Locate the cell with the specified text and output its [x, y] center coordinate. 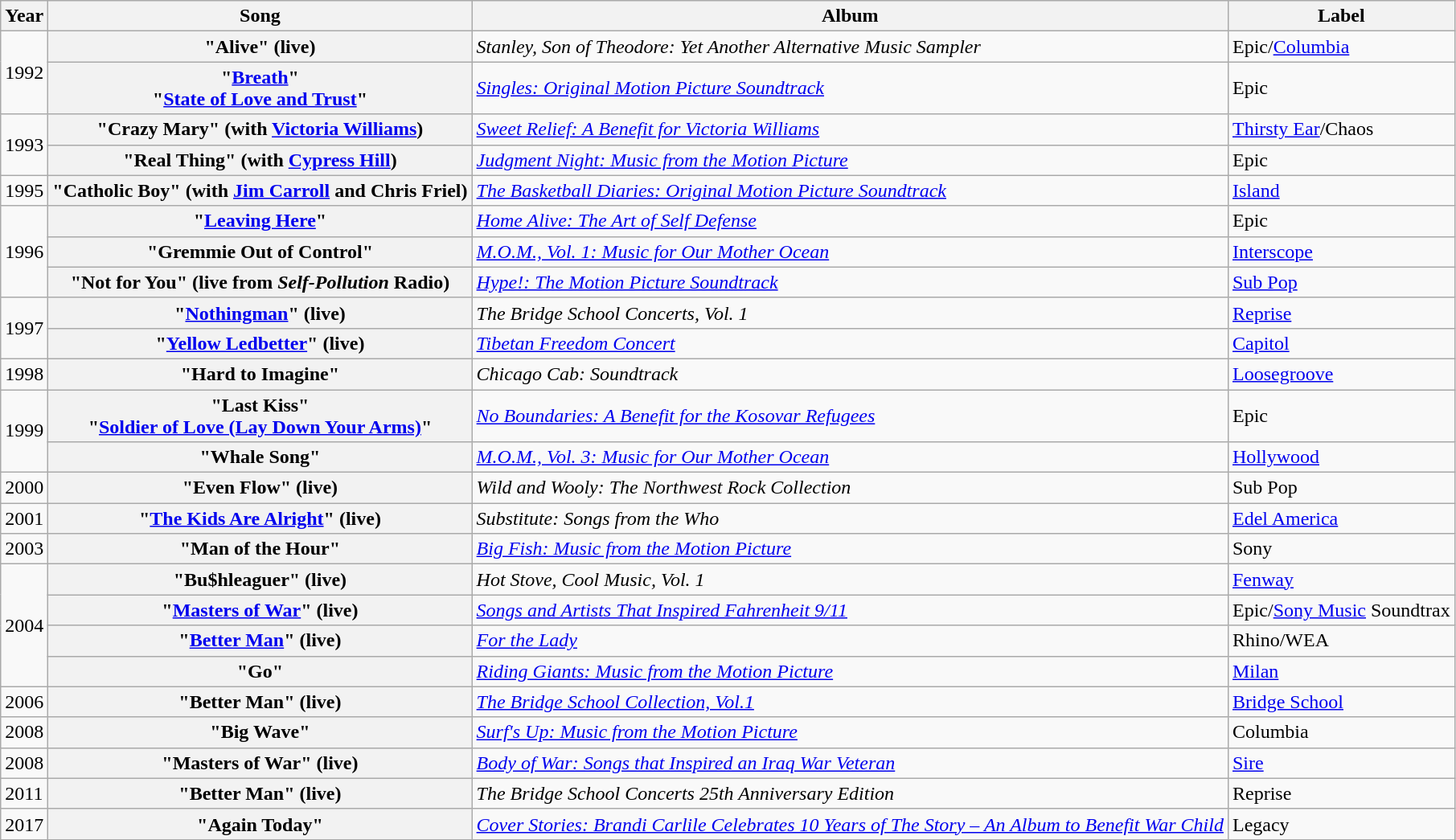
Label [1341, 16]
Edel America [1341, 518]
"Man of the Hour" [260, 549]
Loosegroove [1341, 374]
"Whale Song" [260, 457]
The Bridge School Concerts, Vol. 1 [850, 313]
Singles: Original Motion Picture Soundtrack [850, 88]
1995 [24, 191]
"Real Thing" (with Cypress Hill) [260, 160]
"Big Wave" [260, 732]
2004 [24, 625]
Chicago Cab: Soundtrack [850, 374]
1996 [24, 252]
M.O.M., Vol. 3: Music for Our Mother Ocean [850, 457]
"Yellow Ledbetter" (live) [260, 343]
"The Kids Are Alright" (live) [260, 518]
1992 [24, 72]
"Nothingman" (live) [260, 313]
1998 [24, 374]
2001 [24, 518]
Body of War: Songs that Inspired an Iraq War Veteran [850, 763]
Sony [1341, 549]
Capitol [1341, 343]
Thirsty Ear/Chaos [1341, 129]
"Catholic Boy" (with Jim Carroll and Chris Friel) [260, 191]
"Crazy Mary" (with Victoria Williams) [260, 129]
"Go" [260, 671]
"Even Flow" (live) [260, 488]
Song [260, 16]
The Basketball Diaries: Original Motion Picture Soundtrack [850, 191]
"Hard to Imagine" [260, 374]
Surf's Up: Music from the Motion Picture [850, 732]
Cover Stories: Brandi Carlile Celebrates 10 Years of The Story – An Album to Benefit War Child [850, 824]
M.O.M., Vol. 1: Music for Our Mother Ocean [850, 252]
"Leaving Here" [260, 221]
Sire [1341, 763]
Home Alive: The Art of Self Defense [850, 221]
Legacy [1341, 824]
Stanley, Son of Theodore: Yet Another Alternative Music Sampler [850, 47]
2011 [24, 793]
Epic/Columbia [1341, 47]
Wild and Wooly: The Northwest Rock Collection [850, 488]
Riding Giants: Music from the Motion Picture [850, 671]
Album [850, 16]
Columbia [1341, 732]
1997 [24, 328]
"Bu$hleaguer" (live) [260, 580]
"Breath""State of Love and Trust" [260, 88]
The Bridge School Concerts 25th Anniversary Edition [850, 793]
Island [1341, 191]
Hype!: The Motion Picture Soundtrack [850, 282]
Rhino/WEA [1341, 641]
Big Fish: Music from the Motion Picture [850, 549]
The Bridge School Collection, Vol.1 [850, 702]
For the Lady [850, 641]
2000 [24, 488]
2006 [24, 702]
1999 [24, 431]
Milan [1341, 671]
"Again Today" [260, 824]
2017 [24, 824]
Hot Stove, Cool Music, Vol. 1 [850, 580]
"Not for You" (live from Self-Pollution Radio) [260, 282]
2003 [24, 549]
Year [24, 16]
Judgment Night: Music from the Motion Picture [850, 160]
Substitute: Songs from the Who [850, 518]
Hollywood [1341, 457]
Songs and Artists That Inspired Fahrenheit 9/11 [850, 610]
Fenway [1341, 580]
Tibetan Freedom Concert [850, 343]
Bridge School [1341, 702]
Epic/Sony Music Soundtrax [1341, 610]
"Alive" (live) [260, 47]
"Gremmie Out of Control" [260, 252]
"Last Kiss""Soldier of Love (Lay Down Your Arms)" [260, 415]
Interscope [1341, 252]
Sweet Relief: A Benefit for Victoria Williams [850, 129]
No Boundaries: A Benefit for the Kosovar Refugees [850, 415]
1993 [24, 145]
